Return (x, y) of the center of cell containing provided text 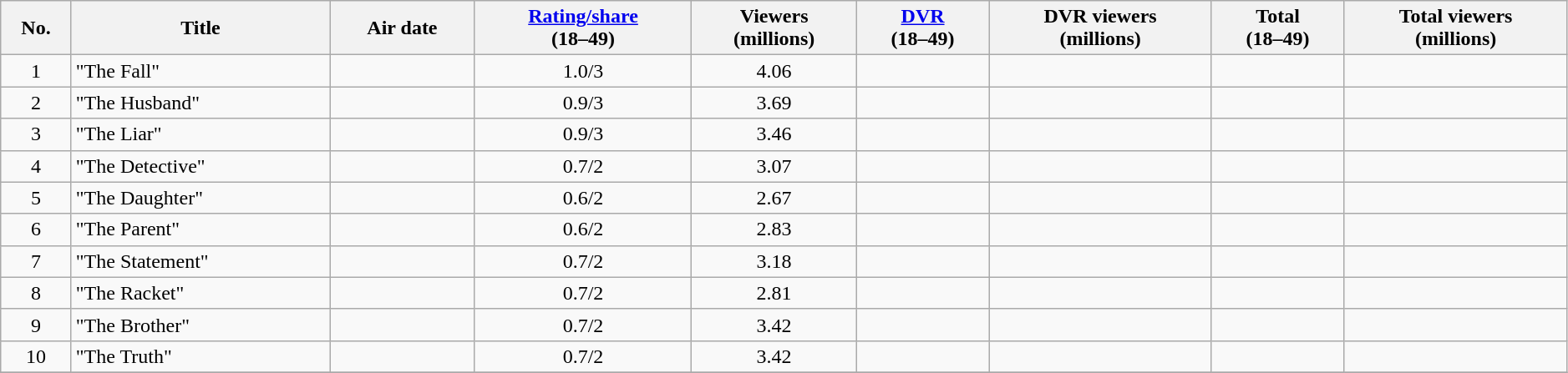
3.18 (774, 261)
2.81 (774, 293)
"The Daughter" (200, 198)
3 (36, 134)
DVR viewers(millions) (1101, 28)
7 (36, 261)
8 (36, 293)
9 (36, 325)
Viewers(millions) (774, 28)
"The Brother" (200, 325)
No. (36, 28)
"The Statement" (200, 261)
"The Truth" (200, 356)
10 (36, 356)
"The Parent" (200, 229)
5 (36, 198)
"The Fall" (200, 71)
2 (36, 103)
Title (200, 28)
4 (36, 166)
1.0/3 (583, 71)
DVR(18–49) (922, 28)
Total(18–49) (1278, 28)
2.83 (774, 229)
2.67 (774, 198)
3.46 (774, 134)
1 (36, 71)
"The Husband" (200, 103)
Air date (403, 28)
"The Liar" (200, 134)
3.07 (774, 166)
Total viewers(millions) (1455, 28)
6 (36, 229)
3.69 (774, 103)
Rating/share(18–49) (583, 28)
"The Racket" (200, 293)
"The Detective" (200, 166)
4.06 (774, 71)
